From the cell containing the given text, extract its center point as [x, y] coordinate. 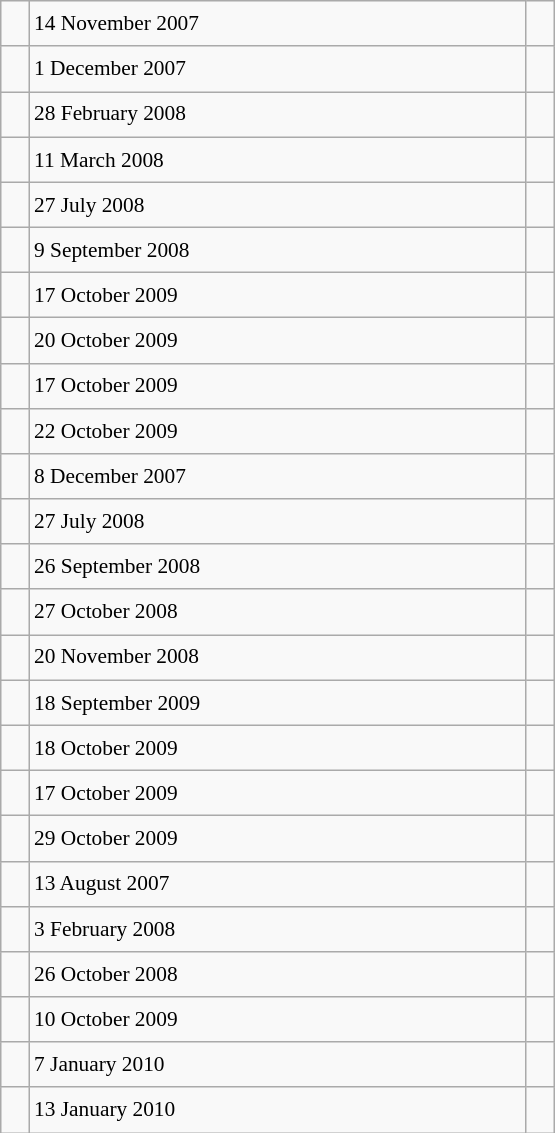
18 September 2009 [278, 702]
22 October 2009 [278, 430]
11 March 2008 [278, 160]
9 September 2008 [278, 250]
29 October 2009 [278, 838]
13 January 2010 [278, 1110]
7 January 2010 [278, 1064]
20 November 2008 [278, 658]
8 December 2007 [278, 476]
13 August 2007 [278, 884]
26 October 2008 [278, 974]
28 February 2008 [278, 114]
14 November 2007 [278, 24]
3 February 2008 [278, 928]
27 October 2008 [278, 612]
10 October 2009 [278, 1020]
1 December 2007 [278, 68]
26 September 2008 [278, 566]
18 October 2009 [278, 748]
20 October 2009 [278, 340]
